Detect which cell encompasses the target text, then output its (X, Y) center coordinate. 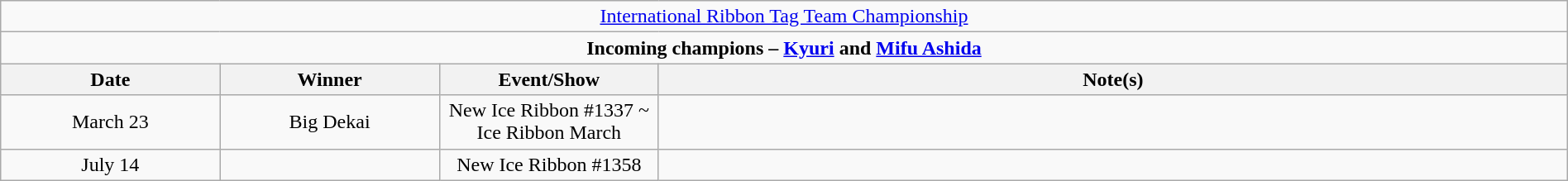
Date (111, 79)
International Ribbon Tag Team Championship (784, 17)
New Ice Ribbon #1358 (549, 164)
Big Dekai (329, 122)
March 23 (111, 122)
Note(s) (1113, 79)
New Ice Ribbon #1337 ~ Ice Ribbon March (549, 122)
Event/Show (549, 79)
July 14 (111, 164)
Incoming champions – Kyuri and Mifu Ashida (784, 48)
Winner (329, 79)
